Extract the (x, y) coordinate from the center of the cell holding the provided text.  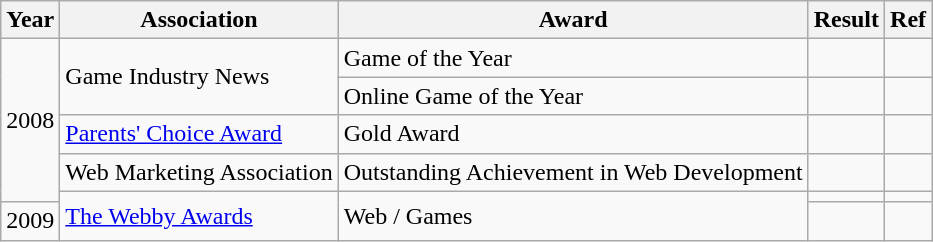
Online Game of the Year (573, 96)
Result (846, 20)
Game of the Year (573, 58)
Award (573, 20)
The Webby Awards (199, 216)
2008 (30, 120)
Web Marketing Association (199, 172)
Parents' Choice Award (199, 134)
Ref (908, 20)
Outstanding Achievement in Web Development (573, 172)
2009 (30, 221)
Gold Award (573, 134)
Association (199, 20)
Web / Games (573, 216)
Year (30, 20)
Game Industry News (199, 77)
